Detect which cell encompasses the target text, then output its (X, Y) center coordinate. 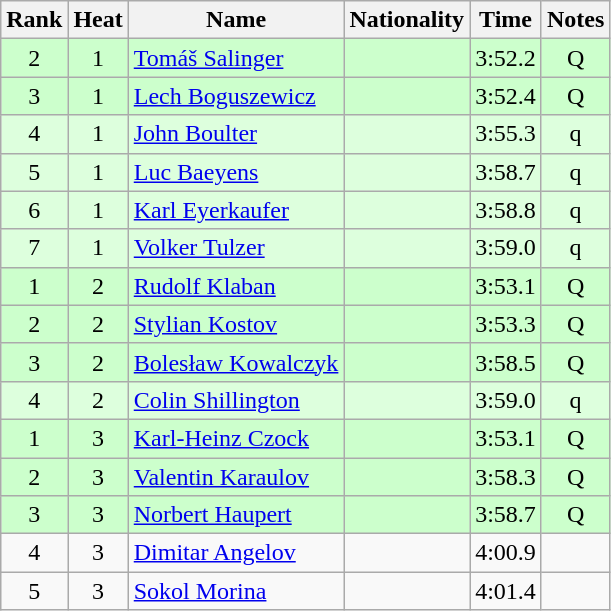
Norbert Haupert (236, 515)
Name (236, 20)
6 (34, 210)
Volker Tulzer (236, 248)
Rank (34, 20)
Valentin Karaulov (236, 477)
4:01.4 (506, 591)
Bolesław Kowalczyk (236, 362)
Karl Eyerkaufer (236, 210)
Time (506, 20)
Notes (575, 20)
3:58.3 (506, 477)
Karl-Heinz Czock (236, 438)
3:52.4 (506, 96)
Stylian Kostov (236, 324)
Sokol Morina (236, 591)
Luc Baeyens (236, 172)
Tomáš Salinger (236, 58)
Heat (98, 20)
3:58.5 (506, 362)
3:52.2 (506, 58)
Dimitar Angelov (236, 553)
Lech Boguszewicz (236, 96)
John Boulter (236, 134)
3:58.8 (506, 210)
Colin Shillington (236, 400)
3:55.3 (506, 134)
3:53.3 (506, 324)
7 (34, 248)
Rudolf Klaban (236, 286)
4:00.9 (506, 553)
Nationality (407, 20)
